Capture the cell that displays the provided text and extract its (X, Y) central coordinate. 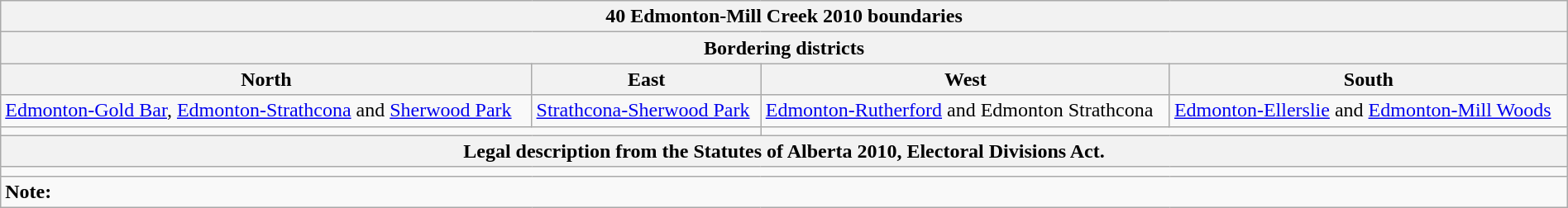
Edmonton-Ellerslie and Edmonton-Mill Woods (1368, 111)
Edmonton-Rutherford and Edmonton Strathcona (965, 111)
East (647, 79)
Edmonton-Gold Bar, Edmonton-Strathcona and Sherwood Park (266, 111)
South (1368, 79)
40 Edmonton-Mill Creek 2010 boundaries (784, 17)
Note: (784, 191)
Strathcona-Sherwood Park (647, 111)
Bordering districts (784, 48)
North (266, 79)
Legal description from the Statutes of Alberta 2010, Electoral Divisions Act. (784, 151)
West (965, 79)
